Determine the [x, y] coordinate at the center of the cell enclosing the given text.  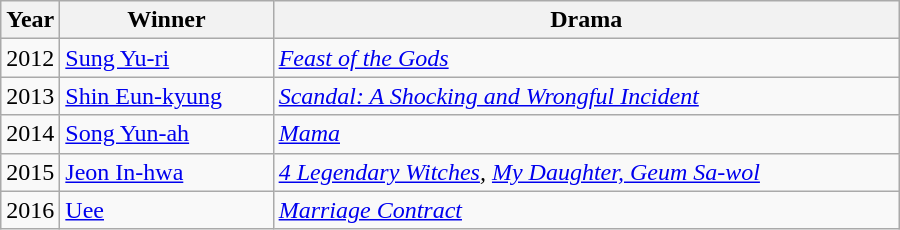
Mama [586, 134]
4 Legendary Witches, My Daughter, Geum Sa-wol [586, 172]
Winner [166, 20]
Sung Yu-ri [166, 58]
Shin Eun-kyung [166, 96]
Drama [586, 20]
Scandal: A Shocking and Wrongful Incident [586, 96]
Marriage Contract [586, 210]
2016 [30, 210]
Jeon In-hwa [166, 172]
2012 [30, 58]
Year [30, 20]
Song Yun-ah [166, 134]
Uee [166, 210]
2013 [30, 96]
2015 [30, 172]
2014 [30, 134]
Feast of the Gods [586, 58]
